Locate the cell with the specified text and output its [X, Y] center coordinate. 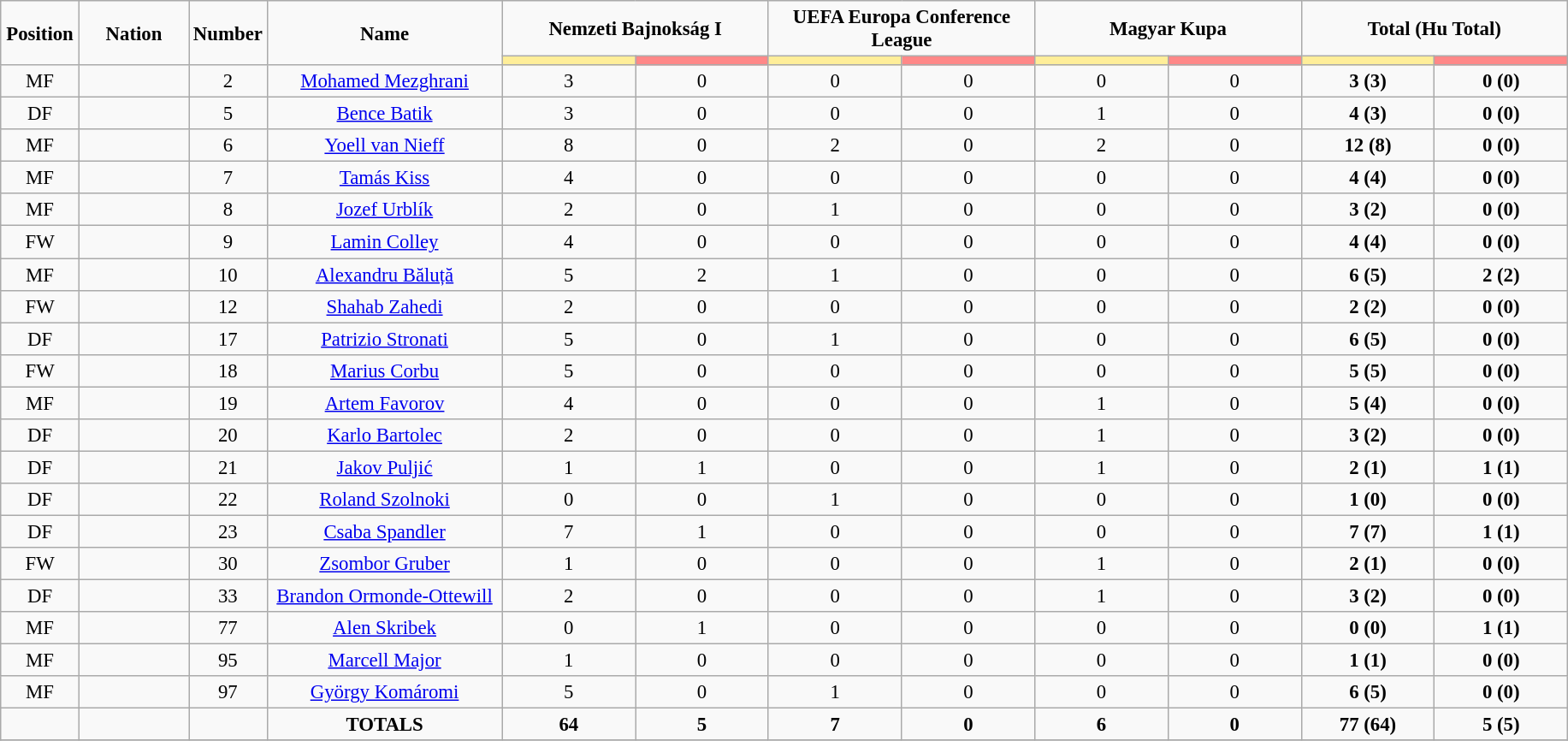
TOTALS [385, 725]
77 (64) [1368, 725]
Zsombor Gruber [385, 564]
Lamin Colley [385, 242]
Csaba Spandler [385, 531]
Nemzeti Bajnokság I [635, 29]
Total (Hu Total) [1435, 29]
Jakov Puljić [385, 467]
7 (7) [1368, 531]
Tamás Kiss [385, 178]
Number [228, 33]
12 (8) [1368, 145]
64 [569, 725]
Yoell van Nieff [385, 145]
Alen Skribek [385, 628]
Magyar Kupa [1169, 29]
Shahab Zahedi [385, 306]
Brandon Ormonde-Ottewill [385, 596]
Marius Corbu [385, 370]
97 [228, 692]
Marcell Major [385, 661]
Jozef Urblík [385, 210]
Mohamed Mezghrani [385, 81]
Bence Batik [385, 114]
10 [228, 275]
Patrizio Stronati [385, 339]
Position [40, 33]
20 [228, 436]
77 [228, 628]
18 [228, 370]
9 [228, 242]
Alexandru Băluță [385, 275]
95 [228, 661]
1 (0) [1368, 500]
4 (3) [1368, 114]
UEFA Europa Conference League [902, 29]
33 [228, 596]
Artem Favorov [385, 403]
21 [228, 467]
5 (4) [1368, 403]
19 [228, 403]
17 [228, 339]
22 [228, 500]
12 [228, 306]
Karlo Bartolec [385, 436]
23 [228, 531]
Name [385, 33]
György Komáromi [385, 692]
Roland Szolnoki [385, 500]
Nation [133, 33]
3 (3) [1368, 81]
30 [228, 564]
